For the text-containing cell, return its midpoint in [X, Y] coordinate format. 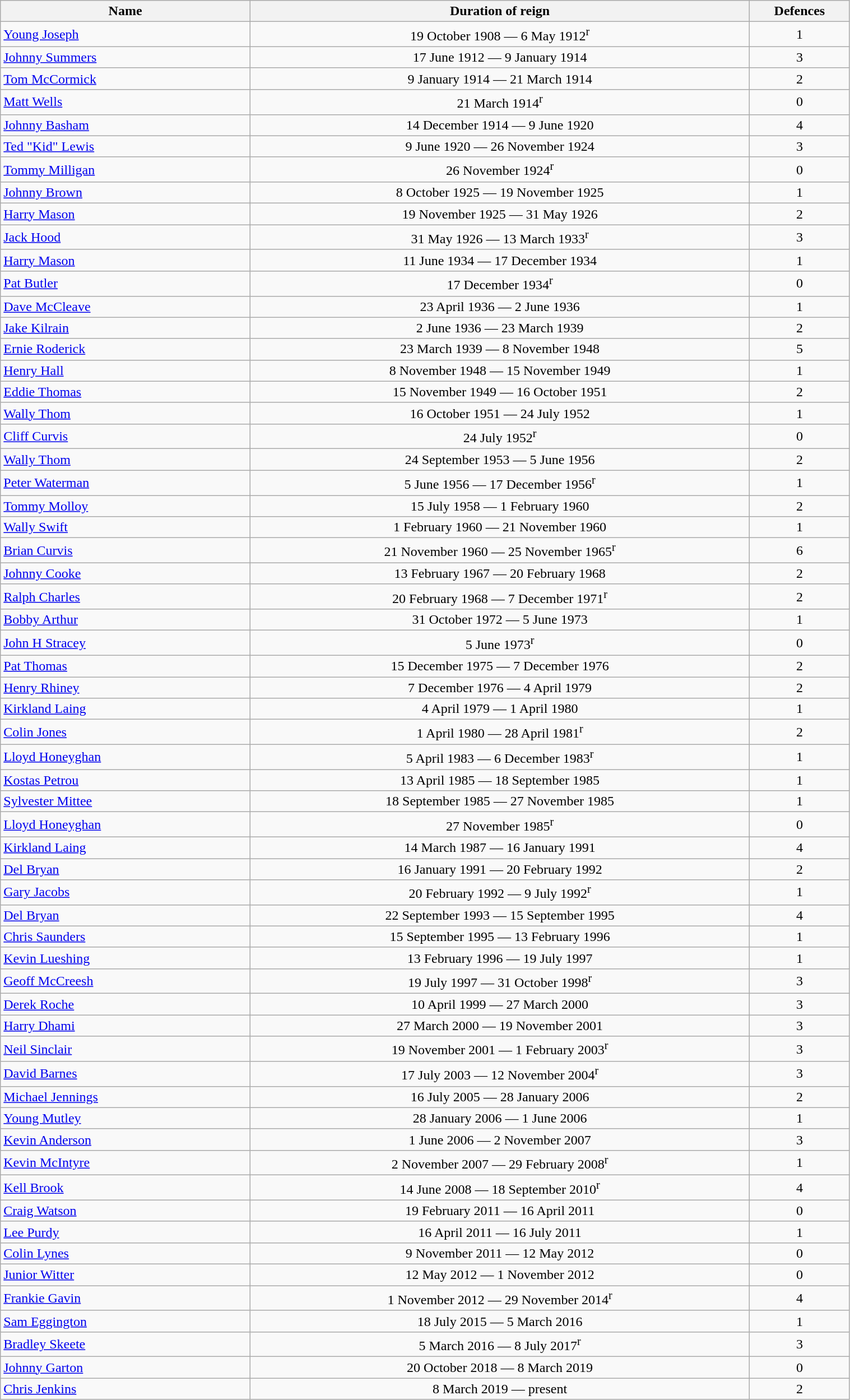
Pat Butler [126, 284]
9 June 1920 — 26 November 1924 [500, 146]
Chris Jenkins [126, 1389]
16 April 2011 — 16 July 2011 [500, 1232]
26 November 1924r [500, 169]
Henry Hall [126, 370]
31 October 1972 — 5 June 1973 [500, 620]
Pat Thomas [126, 666]
Johnny Garton [126, 1367]
16 July 2005 — 28 January 2006 [500, 1097]
5 June 1973r [500, 643]
17 June 1912 — 9 January 1914 [500, 57]
Bradley Skeete [126, 1344]
Junior Witter [126, 1275]
Jack Hood [126, 238]
21 November 1960 — 25 November 1965r [500, 550]
Tommy Milligan [126, 169]
1 November 2012 — 29 November 2014r [500, 1298]
Peter Waterman [126, 483]
John H Stracey [126, 643]
Matt Wells [126, 102]
Wally Swift [126, 527]
Kell Brook [126, 1188]
17 December 1934r [500, 284]
Duration of reign [500, 11]
Kevin McIntyre [126, 1162]
Johnny Basham [126, 125]
15 November 1949 — 16 October 1951 [500, 392]
Gary Jacobs [126, 892]
Young Mutley [126, 1118]
10 April 1999 — 27 March 2000 [500, 1004]
8 March 2019 — present [500, 1389]
Young Joseph [126, 35]
Frankie Gavin [126, 1298]
Dave McCleave [126, 307]
9 January 1914 — 21 March 1914 [500, 78]
Neil Sinclair [126, 1049]
Geoff McCreesh [126, 981]
20 February 1992 — 9 July 1992r [500, 892]
Name [126, 11]
Ernie Roderick [126, 349]
Lee Purdy [126, 1232]
Kevin Lueshing [126, 958]
Michael Jennings [126, 1097]
15 September 1995 — 13 February 1996 [500, 937]
David Barnes [126, 1074]
1 June 2006 — 2 November 2007 [500, 1139]
22 September 1993 — 15 September 1995 [500, 915]
Kostas Petrou [126, 780]
16 October 1951 — 24 July 1952 [500, 413]
Craig Watson [126, 1211]
13 April 1985 — 18 September 1985 [500, 780]
Brian Curvis [126, 550]
21 March 1914r [500, 102]
20 February 1968 — 7 December 1971r [500, 596]
1 February 1960 — 21 November 1960 [500, 527]
Tommy Molloy [126, 506]
27 November 1985r [500, 825]
6 [800, 550]
Sam Eggington [126, 1321]
4 April 1979 — 1 April 1980 [500, 709]
Kevin Anderson [126, 1139]
Sylvester Mittee [126, 801]
31 May 1926 — 13 March 1933r [500, 238]
Cliff Curvis [126, 436]
13 February 1996 — 19 July 1997 [500, 958]
20 October 2018 — 8 March 2019 [500, 1367]
Jake Kilrain [126, 328]
14 December 1914 — 9 June 1920 [500, 125]
Harry Dhami [126, 1026]
12 May 2012 — 1 November 2012 [500, 1275]
11 June 1934 — 17 December 1934 [500, 260]
5 March 2016 — 8 July 2017r [500, 1344]
1 April 1980 — 28 April 1981r [500, 732]
Johnny Brown [126, 193]
Johnny Cooke [126, 573]
18 September 1985 — 27 November 1985 [500, 801]
Colin Lynes [126, 1254]
17 July 2003 — 12 November 2004r [500, 1074]
5 [800, 349]
19 November 1925 — 31 May 1926 [500, 214]
5 June 1956 — 17 December 1956r [500, 483]
Defences [800, 11]
5 April 1983 — 6 December 1983r [500, 757]
Johnny Summers [126, 57]
7 December 1976 — 4 April 1979 [500, 688]
Tom McCormick [126, 78]
Eddie Thomas [126, 392]
13 February 1967 — 20 February 1968 [500, 573]
19 November 2001 — 1 February 2003r [500, 1049]
9 November 2011 — 12 May 2012 [500, 1254]
24 September 1953 — 5 June 1956 [500, 460]
19 February 2011 — 16 April 2011 [500, 1211]
8 November 1948 — 15 November 1949 [500, 370]
Derek Roche [126, 1004]
2 November 2007 — 29 February 2008r [500, 1162]
Colin Jones [126, 732]
23 April 1936 — 2 June 1936 [500, 307]
Henry Rhiney [126, 688]
Chris Saunders [126, 937]
16 January 1991 — 20 February 1992 [500, 869]
14 March 1987 — 16 January 1991 [500, 847]
27 March 2000 — 19 November 2001 [500, 1026]
19 October 1908 — 6 May 1912r [500, 35]
15 July 1958 — 1 February 1960 [500, 506]
28 January 2006 — 1 June 2006 [500, 1118]
8 October 1925 — 19 November 1925 [500, 193]
Ted "Kid" Lewis [126, 146]
24 July 1952r [500, 436]
19 July 1997 — 31 October 1998r [500, 981]
Ralph Charles [126, 596]
14 June 2008 — 18 September 2010r [500, 1188]
Bobby Arthur [126, 620]
2 June 1936 — 23 March 1939 [500, 328]
23 March 1939 — 8 November 1948 [500, 349]
15 December 1975 — 7 December 1976 [500, 666]
18 July 2015 — 5 March 2016 [500, 1321]
